Search for the cell housing the specified text and yield its [X, Y] center coordinate. 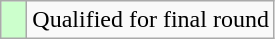
Qualified for final round [151, 20]
